Detect which cell encompasses the target text, then output its [x, y] center coordinate. 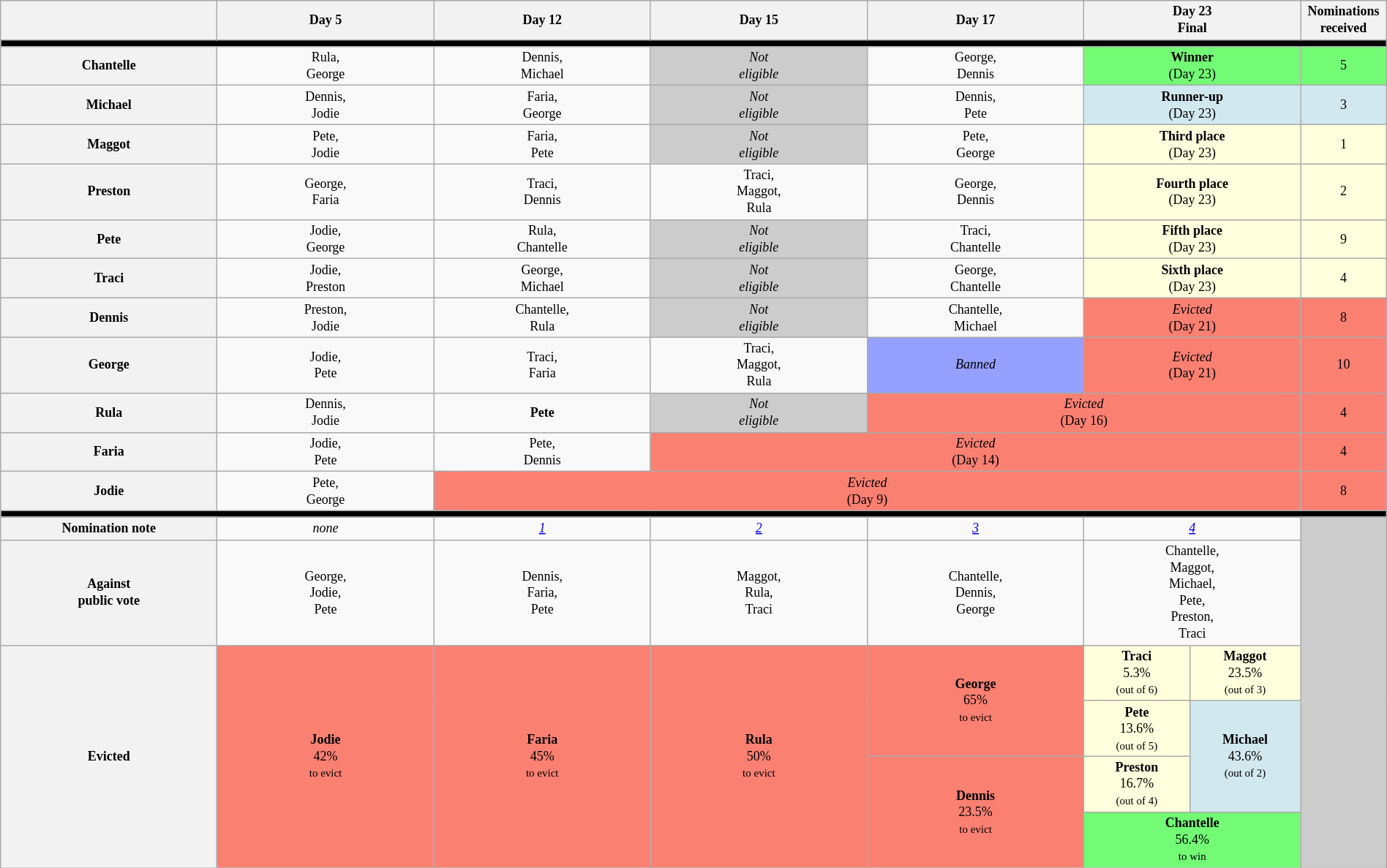
Michael [109, 105]
Traci,Faria [542, 365]
Maggot23.5%(out of 3) [1245, 673]
Jodie42%to evict [326, 756]
Preston [109, 192]
Day 15 [759, 20]
5 [1343, 66]
Pete13.6%(out of 5) [1137, 728]
Day 5 [326, 20]
Day 17 [975, 20]
George65%to evict [975, 701]
Dennis23.5%to evict [975, 812]
Evicted(Day 16) [1083, 412]
Banned [975, 365]
George,Michael [542, 279]
Chantelle,Rula [542, 318]
Faria [109, 452]
Sixth place(Day 23) [1192, 279]
Chantelle,Maggot,Michael,Pete,Preston,Traci [1192, 592]
Rula [109, 412]
Dennis [109, 318]
Evicted [109, 756]
Evicted(Day 14) [976, 452]
Jodie [109, 491]
Day 23Final [1192, 20]
Preston,Jodie [326, 318]
Dennis,Faria,Pete [542, 592]
Rula,George [326, 66]
Dennis,Pete [975, 105]
Michael43.6%(out of 2) [1245, 756]
Fourth place(Day 23) [1192, 192]
10 [1343, 365]
Rula50%to evict [759, 756]
Nomination note [109, 528]
Preston16.7%(out of 4) [1137, 784]
Traci5.3%(out of 6) [1137, 673]
Chantelle,Michael [975, 318]
Traci,Chantelle [975, 239]
Maggot [109, 144]
Nominationsreceived [1343, 20]
Traci [109, 279]
Traci,Dennis [542, 192]
George,Faria [326, 192]
Rula,Chantelle [542, 239]
Winner(Day 23) [1192, 66]
none [326, 528]
Pete,Dennis [542, 452]
Chantelle,Dennis,George [975, 592]
Faria45%to evict [542, 756]
Maggot,Rula,Traci [759, 592]
George [109, 365]
Chantelle [109, 66]
Jodie,Preston [326, 279]
9 [1343, 239]
Evicted(Day 9) [868, 491]
George,Chantelle [975, 279]
Pete,Jodie [326, 144]
Dennis,Michael [542, 66]
Chantelle56.4%to win [1192, 840]
Faria,Pete [542, 144]
George,Jodie,Pete [326, 592]
Fifth place(Day 23) [1192, 239]
Faria,George [542, 105]
Jodie,George [326, 239]
Day 12 [542, 20]
Againstpublic vote [109, 592]
Runner-up(Day 23) [1192, 105]
Third place(Day 23) [1192, 144]
